Output the [X, Y] coordinate of the center of the cell containing the given text.  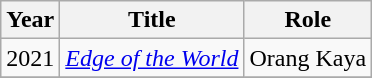
Role [308, 20]
Title [152, 20]
Orang Kaya [308, 58]
2021 [30, 58]
Year [30, 20]
Edge of the World [152, 58]
